Find where the given text appears and provide that cell's center as [X, Y] coordinate. 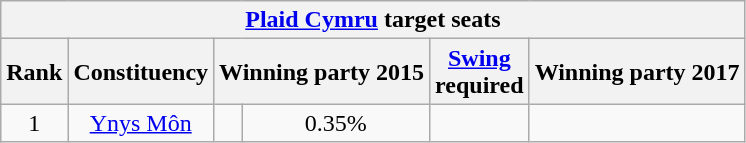
Winning party 2015 [322, 72]
Swingrequired [480, 72]
Plaid Cymru target seats [373, 20]
Winning party 2017 [637, 72]
Rank [34, 72]
0.35% [336, 123]
Ynys Môn [141, 123]
Constituency [141, 72]
1 [34, 123]
